Determine the [X, Y] coordinate at the center of the cell enclosing the given text.  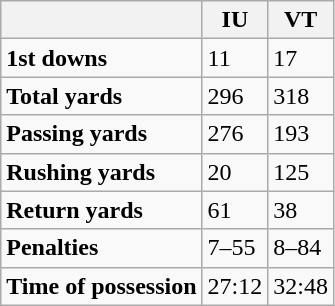
Total yards [102, 96]
Passing yards [102, 134]
Time of possession [102, 286]
VT [301, 20]
38 [301, 210]
20 [235, 172]
Rushing yards [102, 172]
7–55 [235, 248]
193 [301, 134]
17 [301, 58]
1st downs [102, 58]
27:12 [235, 286]
125 [301, 172]
32:48 [301, 286]
61 [235, 210]
8–84 [301, 248]
276 [235, 134]
296 [235, 96]
Return yards [102, 210]
318 [301, 96]
IU [235, 20]
Penalties [102, 248]
11 [235, 58]
